Detect which cell encompasses the target text, then output its [x, y] center coordinate. 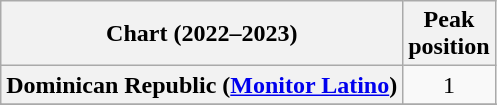
Chart (2022–2023) [202, 34]
Dominican Republic (Monitor Latino) [202, 85]
1 [449, 85]
Peakposition [449, 34]
